Extract the [x, y] coordinate from the center of the cell holding the provided text.  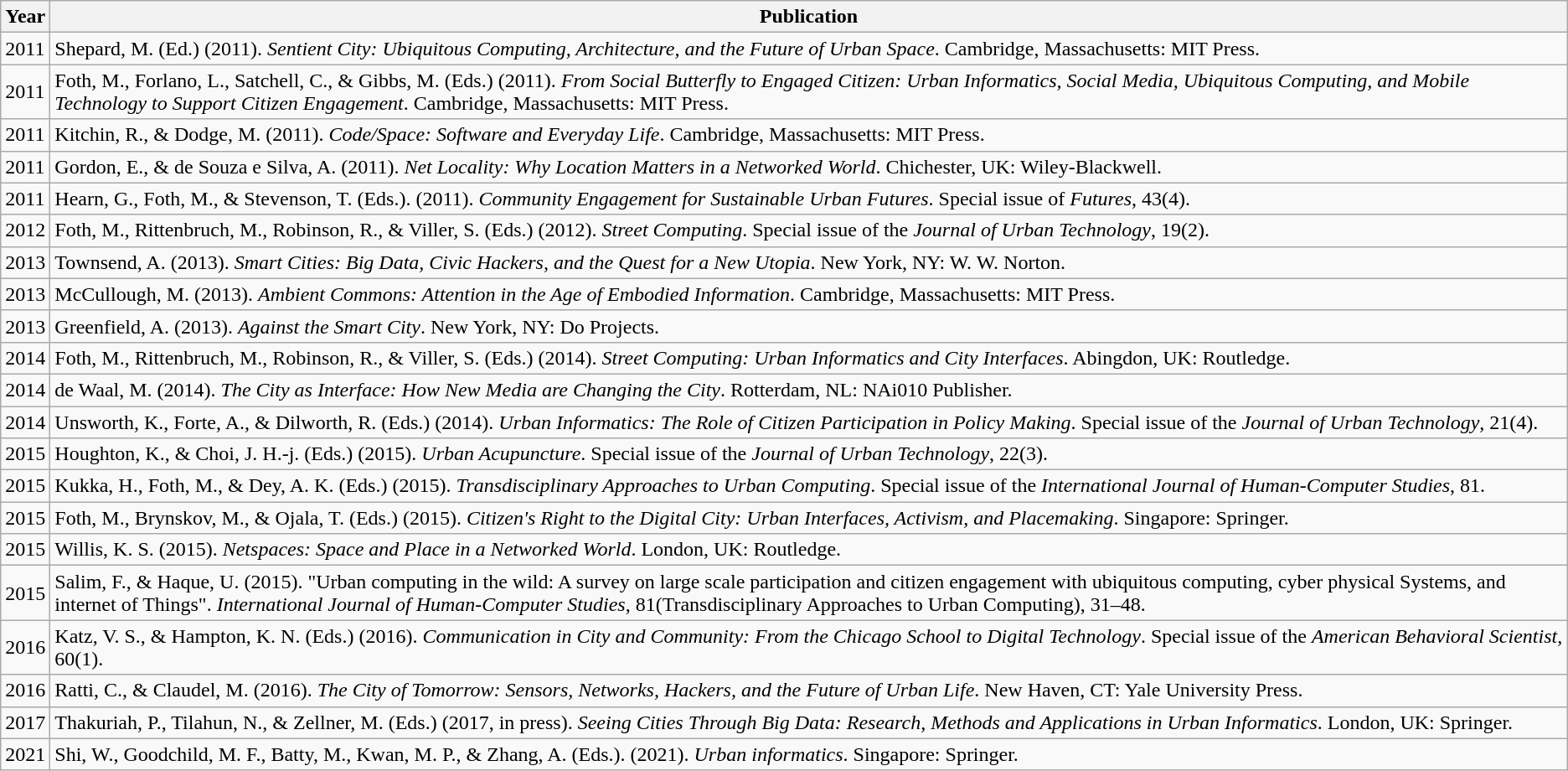
de Waal, M. (2014). The City as Interface: How New Media are Changing the City. Rotterdam, NL: NAi010 Publisher. [809, 390]
Shepard, M. (Ed.) (2011). Sentient City: Ubiquitous Computing, Architecture, and the Future of Urban Space. Cambridge, Massachusetts: MIT Press. [809, 49]
Houghton, K., & Choi, J. H.-j. (Eds.) (2015). Urban Acupuncture. Special issue of the Journal of Urban Technology, 22(3). [809, 454]
Hearn, G., Foth, M., & Stevenson, T. (Eds.). (2011). Community Engagement for Sustainable Urban Futures. Special issue of Futures, 43(4). [809, 199]
Kitchin, R., & Dodge, M. (2011). Code/Space: Software and Everyday Life. Cambridge, Massachusetts: MIT Press. [809, 135]
2012 [25, 230]
Foth, M., Rittenbruch, M., Robinson, R., & Viller, S. (Eds.) (2012). Street Computing. Special issue of the Journal of Urban Technology, 19(2). [809, 230]
Townsend, A. (2013). Smart Cities: Big Data, Civic Hackers, and the Quest for a New Utopia. New York, NY: W. W. Norton. [809, 262]
Willis, K. S. (2015). Netspaces: Space and Place in a Networked World. London, UK: Routledge. [809, 550]
McCullough, M. (2013). Ambient Commons: Attention in the Age of Embodied Information. Cambridge, Massachusetts: MIT Press. [809, 294]
2021 [25, 754]
Publication [809, 17]
Shi, W., Goodchild, M. F., Batty, M., Kwan, M. P., & Zhang, A. (Eds.). (2021). Urban informatics. Singapore: Springer. [809, 754]
2017 [25, 722]
Gordon, E., & de Souza e Silva, A. (2011). Net Locality: Why Location Matters in a Networked World. Chichester, UK: Wiley-Blackwell. [809, 167]
Greenfield, A. (2013). Against the Smart City. New York, NY: Do Projects. [809, 326]
Year [25, 17]
